Return the (x, y) coordinate for the center point of the cell that contains the specified text.  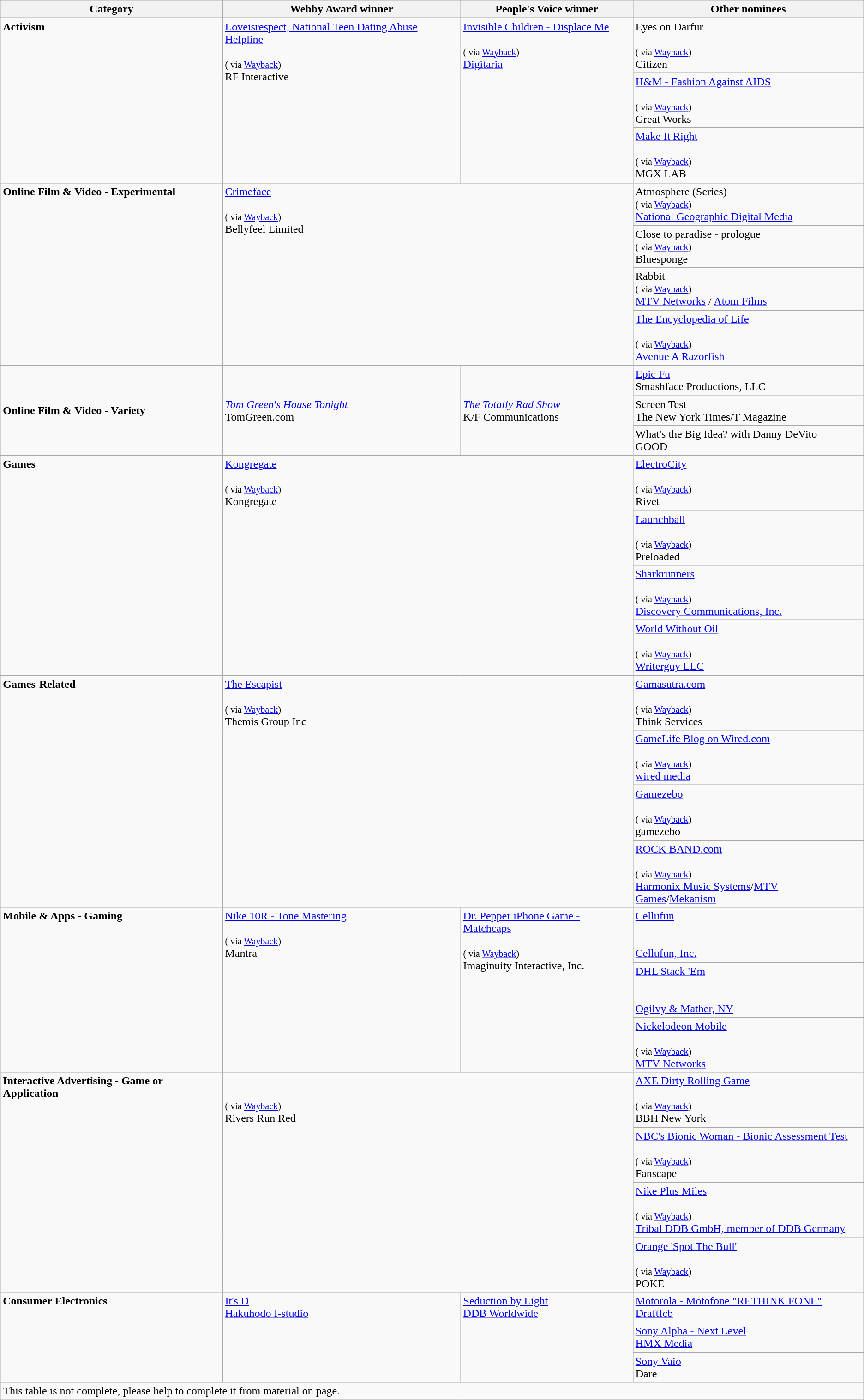
H&M - Fashion Against AIDS( via Wayback) Great Works (748, 101)
Sony VaioDare (748, 1367)
What's the Big Idea? with Danny DeVitoGOOD (748, 440)
This table is not complete, please help to complete it from material on page. (432, 1391)
Loveisrespect, National Teen Dating Abuse Helpline( via Wayback) RF Interactive (342, 101)
Other nominees (748, 9)
Kongregate( via Wayback) Kongregate (427, 565)
DHL Stack 'Em Ogilvy & Mather, NY (748, 990)
Online Film & Video - Variety (112, 410)
Gamezebo( via Wayback) gamezebo (748, 812)
The Escapist( via Wayback) Themis Group Inc (427, 791)
Nike 10R - Tone Mastering( via Wayback) Mantra (342, 990)
It's DHakuhodo I-studio (342, 1337)
Motorola - Motofone "RETHINK FONE"Draftfcb (748, 1307)
Webby Award winner (342, 9)
Online Film & Video - Experimental (112, 274)
ElectroCity( via Wayback) Rivet (748, 483)
Mobile & Apps - Gaming (112, 990)
Consumer Electronics (112, 1337)
Atmosphere (Series)( via Wayback) National Geographic Digital Media (748, 204)
Category (112, 9)
Tom Green's House TonightTomGreen.com (342, 410)
Interactive Advertising - Game or Application (112, 1182)
GameLife Blog on Wired.com( via Wayback) wired media (748, 758)
World Without Oil( via Wayback) Writerguy LLC (748, 648)
Activism (112, 101)
Invisible Children - Displace Me( via Wayback) Digitaria (546, 101)
Seduction by LightDDB Worldwide (546, 1337)
Dr. Pepper iPhone Game - Matchcaps( via Wayback) Imaginuity Interactive, Inc. (546, 990)
Orange 'Spot The Bull'( via Wayback) POKE (748, 1265)
NBC's Bionic Woman - Bionic Assessment Test( via Wayback) Fanscape (748, 1155)
Gamasutra.com( via Wayback) Think Services (748, 703)
Cellufun Cellufun, Inc. (748, 935)
Eyes on Darfur( via Wayback) Citizen (748, 45)
Games-Related (112, 791)
Crimeface( via Wayback) Bellyfeel Limited (427, 274)
The Totally Rad ShowK/F Communications (546, 410)
Rabbit( via Wayback) MTV Networks / Atom Films (748, 289)
Screen TestThe New York Times/T Magazine (748, 410)
The Encyclopedia of Life( via Wayback) Avenue A Razorfish (748, 338)
Games (112, 565)
AXE Dirty Rolling Game( via Wayback) BBH New York (748, 1100)
Nickelodeon Mobile( via Wayback) MTV Networks (748, 1045)
People's Voice winner (546, 9)
Sony Alpha - Next LevelHMX Media (748, 1337)
Epic FuSmashface Productions, LLC (748, 380)
Nike Plus Miles( via Wayback) Tribal DDB GmbH, member of DDB Germany (748, 1209)
ROCK BAND.com( via Wayback) Harmonix Music Systems/MTV Games/Mekanism (748, 874)
Sharkrunners( via Wayback) Discovery Communications, Inc. (748, 593)
( via Wayback) Rivers Run Red (427, 1182)
Launchball( via Wayback) Preloaded (748, 538)
Close to paradise - prologue( via Wayback) Bluesponge (748, 246)
Make It Right( via Wayback) MGX LAB (748, 155)
